Detect which cell encompasses the target text, then output its [x, y] center coordinate. 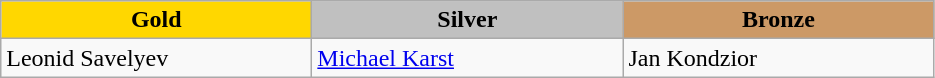
Jan Kondzior [778, 58]
Gold [156, 20]
Michael Karst [468, 58]
Bronze [778, 20]
Leonid Savelyev [156, 58]
Silver [468, 20]
